Output the [x, y] coordinate of the center of the cell containing the given text.  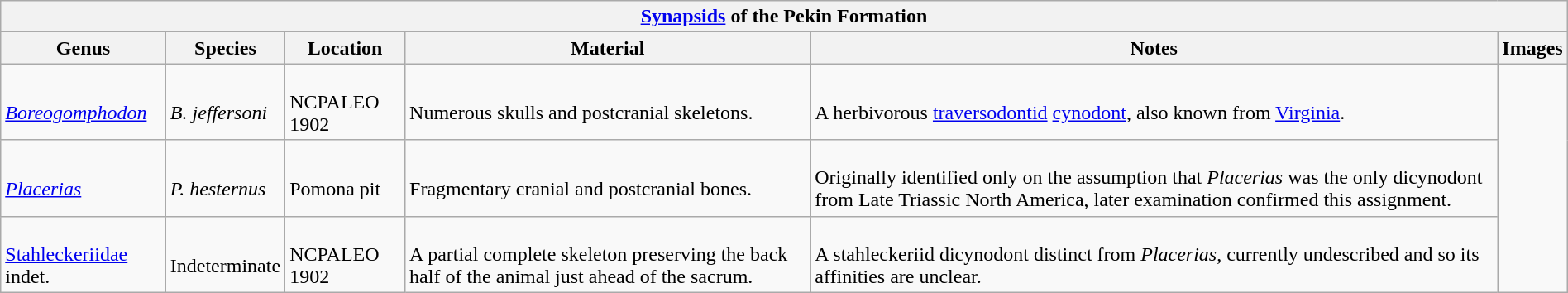
Boreogomphodon [84, 102]
Synapsids of the Pekin Formation [784, 17]
Genus [84, 48]
A partial complete skeleton preserving the back half of the animal just ahead of the sacrum. [608, 254]
A stahleckeriid dicynodont distinct from Placerias, currently undescribed and so its affinities are unclear. [1154, 254]
A herbivorous traversodontid cynodont, also known from Virginia. [1154, 102]
Species [225, 48]
Fragmentary cranial and postcranial bones. [608, 178]
Indeterminate [225, 254]
Notes [1154, 48]
B. jeffersoni [225, 102]
Location [346, 48]
Stahleckeriidae indet. [84, 254]
Numerous skulls and postcranial skeletons. [608, 102]
Images [1532, 48]
Material [608, 48]
Placerias [84, 178]
P. hesternus [225, 178]
Pomona pit [346, 178]
